Provide the (x, y) coordinate of the cell's center where the given text is located.  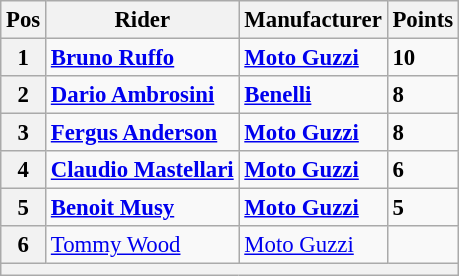
10 (422, 58)
Dario Ambrosini (142, 95)
Pos (24, 20)
Manufacturer (313, 20)
Bruno Ruffo (142, 58)
Tommy Wood (142, 245)
Claudio Mastellari (142, 170)
1 (24, 58)
Points (422, 20)
3 (24, 133)
Benelli (313, 95)
2 (24, 95)
Rider (142, 20)
4 (24, 170)
Benoit Musy (142, 208)
Fergus Anderson (142, 133)
